Find where the given text appears and provide that cell's center as [x, y] coordinate. 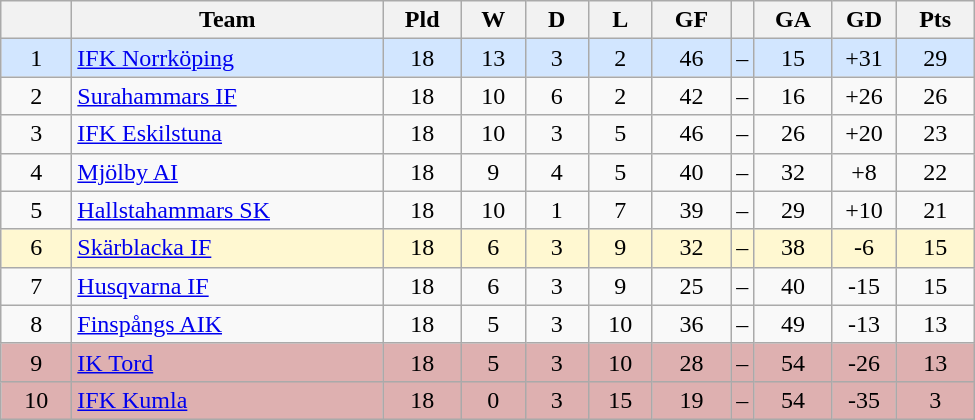
49 [794, 324]
+20 [864, 134]
23 [936, 134]
25 [692, 286]
-15 [864, 286]
8 [36, 324]
GD [864, 20]
0 [493, 400]
W [493, 20]
D [557, 20]
IK Tord [228, 362]
+31 [864, 58]
+26 [864, 96]
Team [228, 20]
22 [936, 172]
GF [692, 20]
Husqvarna IF [228, 286]
28 [692, 362]
Pts [936, 20]
21 [936, 210]
IFK Eskilstuna [228, 134]
Surahammars IF [228, 96]
+8 [864, 172]
-26 [864, 362]
39 [692, 210]
19 [692, 400]
-35 [864, 400]
Pld [422, 20]
Finspångs AIK [228, 324]
Skärblacka IF [228, 248]
Mjölby AI [228, 172]
36 [692, 324]
GA [794, 20]
-6 [864, 248]
+10 [864, 210]
38 [794, 248]
L [621, 20]
Hallstahammars SK [228, 210]
16 [794, 96]
-13 [864, 324]
IFK Kumla [228, 400]
42 [692, 96]
IFK Norrköping [228, 58]
